Determine the (x, y) coordinate at the center of the cell enclosing the given text.  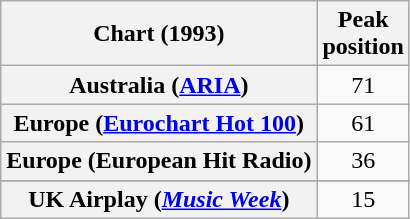
71 (363, 85)
UK Airplay (Music Week) (159, 199)
Europe (Eurochart Hot 100) (159, 123)
Chart (1993) (159, 34)
36 (363, 161)
Australia (ARIA) (159, 85)
Peakposition (363, 34)
Europe (European Hit Radio) (159, 161)
15 (363, 199)
61 (363, 123)
